Capture the cell that displays the provided text and extract its (x, y) central coordinate. 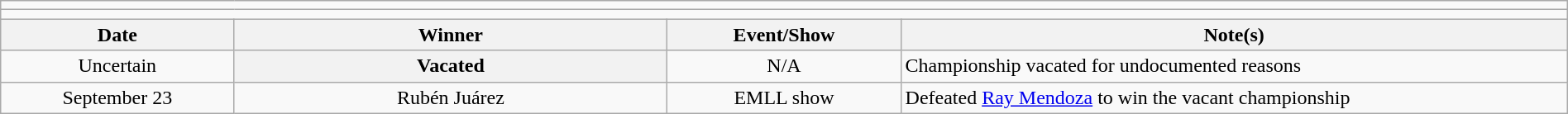
Defeated Ray Mendoza to win the vacant championship (1234, 97)
Uncertain (117, 66)
Date (117, 35)
Event/Show (784, 35)
Note(s) (1234, 35)
Winner (451, 35)
Rubén Juárez (451, 97)
Championship vacated for undocumented reasons (1234, 66)
Vacated (451, 66)
September 23 (117, 97)
EMLL show (784, 97)
N/A (784, 66)
